Capture the cell that displays the provided text and extract its (x, y) central coordinate. 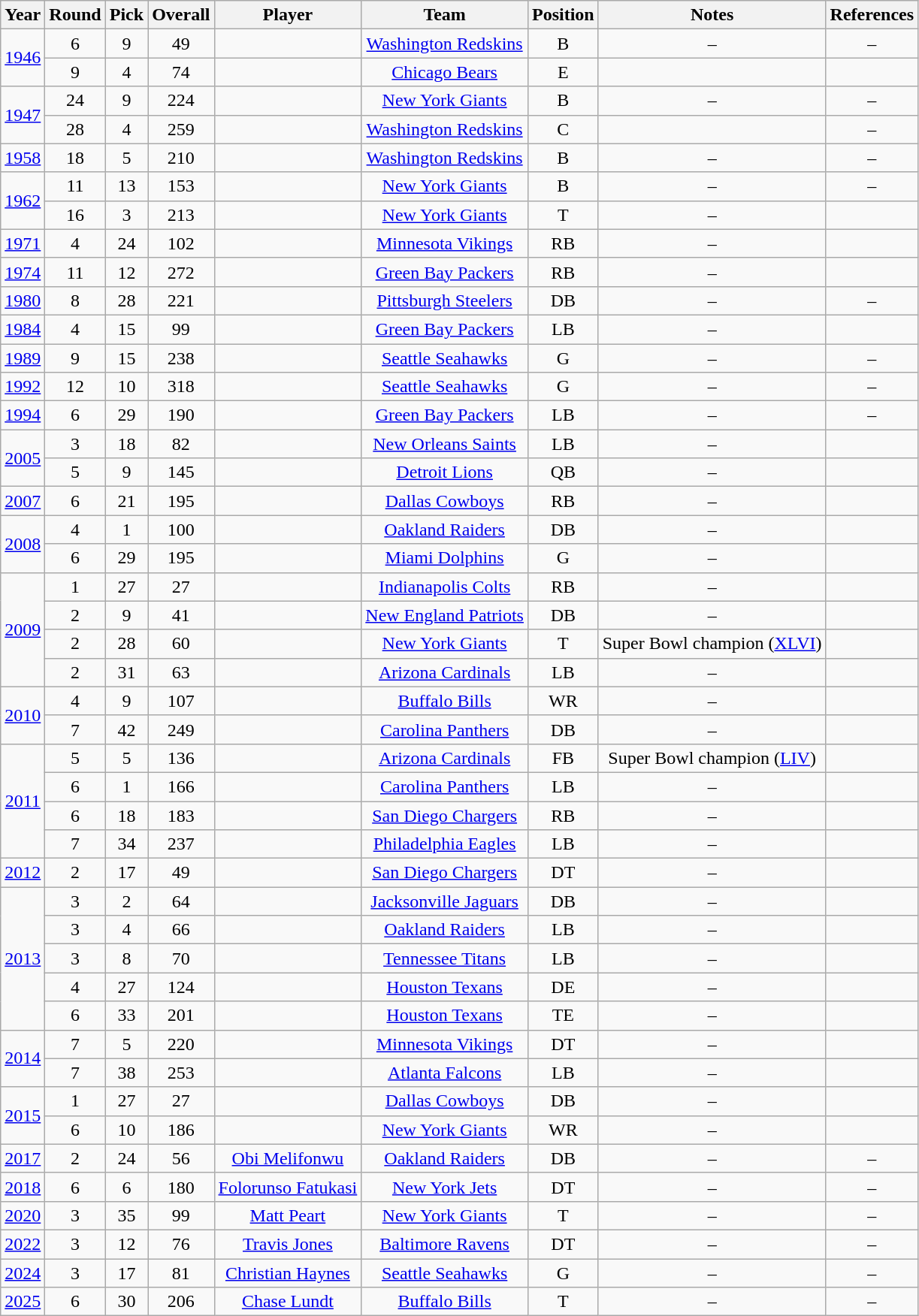
63 (181, 672)
66 (181, 930)
Chicago Bears (445, 72)
DE (563, 987)
2010 (23, 715)
183 (181, 815)
201 (181, 1016)
2025 (23, 1302)
2015 (23, 1115)
2009 (23, 629)
1992 (23, 387)
Position (563, 15)
Notes (712, 15)
1971 (23, 243)
Philadelphia Eagles (445, 844)
221 (181, 300)
16 (75, 215)
76 (181, 1244)
145 (181, 472)
238 (181, 358)
Folorunso Fatukasi (288, 1187)
New England Patriots (445, 615)
2011 (23, 801)
102 (181, 243)
Baltimore Ravens (445, 1244)
2018 (23, 1187)
1946 (23, 58)
224 (181, 101)
206 (181, 1302)
153 (181, 186)
33 (126, 1016)
2022 (23, 1244)
References (872, 15)
124 (181, 987)
166 (181, 786)
190 (181, 415)
64 (181, 901)
2020 (23, 1215)
1994 (23, 415)
213 (181, 215)
Player (288, 15)
2012 (23, 873)
Super Bowl champion (LIV) (712, 758)
136 (181, 758)
70 (181, 958)
Pick (126, 15)
74 (181, 72)
1958 (23, 158)
38 (126, 1073)
21 (126, 501)
42 (126, 729)
30 (126, 1302)
318 (181, 387)
100 (181, 530)
Obi Melifonwu (288, 1158)
C (563, 129)
272 (181, 272)
Matt Peart (288, 1215)
210 (181, 158)
Indianapolis Colts (445, 587)
186 (181, 1130)
180 (181, 1187)
31 (126, 672)
New Orleans Saints (445, 444)
1947 (23, 115)
1984 (23, 329)
New York Jets (445, 1187)
Jacksonville Jaguars (445, 901)
81 (181, 1273)
107 (181, 701)
56 (181, 1158)
237 (181, 844)
Atlanta Falcons (445, 1073)
60 (181, 644)
Year (23, 15)
FB (563, 758)
1989 (23, 358)
2005 (23, 458)
41 (181, 615)
Christian Haynes (288, 1273)
Overall (181, 15)
259 (181, 129)
TE (563, 1016)
13 (126, 186)
Miami Dolphins (445, 558)
34 (126, 844)
Detroit Lions (445, 472)
Travis Jones (288, 1244)
Pittsburgh Steelers (445, 300)
E (563, 72)
Round (75, 15)
2014 (23, 1058)
1980 (23, 300)
1974 (23, 272)
35 (126, 1215)
2024 (23, 1273)
Super Bowl champion (XLVI) (712, 644)
220 (181, 1044)
82 (181, 444)
2007 (23, 501)
2017 (23, 1158)
2008 (23, 544)
Chase Lundt (288, 1302)
QB (563, 472)
Team (445, 15)
249 (181, 729)
1962 (23, 201)
253 (181, 1073)
2013 (23, 958)
Tennessee Titans (445, 958)
